Return the [X, Y] coordinate for the center point of the cell that contains the specified text.  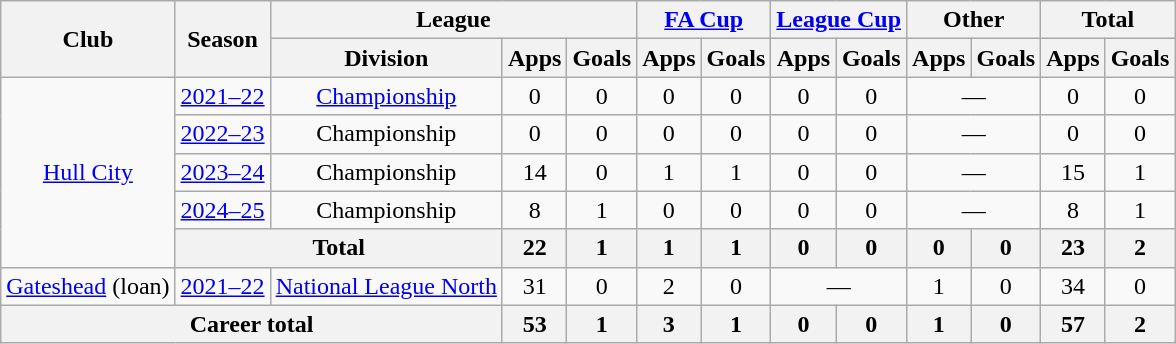
2024–25 [222, 210]
Division [386, 58]
League [453, 20]
31 [534, 286]
57 [1073, 324]
34 [1073, 286]
53 [534, 324]
FA Cup [704, 20]
22 [534, 248]
League Cup [839, 20]
Other [974, 20]
Club [88, 39]
2023–24 [222, 172]
2022–23 [222, 134]
Hull City [88, 172]
3 [669, 324]
Gateshead (loan) [88, 286]
23 [1073, 248]
15 [1073, 172]
National League North [386, 286]
14 [534, 172]
Career total [252, 324]
Season [222, 39]
